Pinpoint the cell where the given text exists, returning its [x, y] midpoint coordinate. 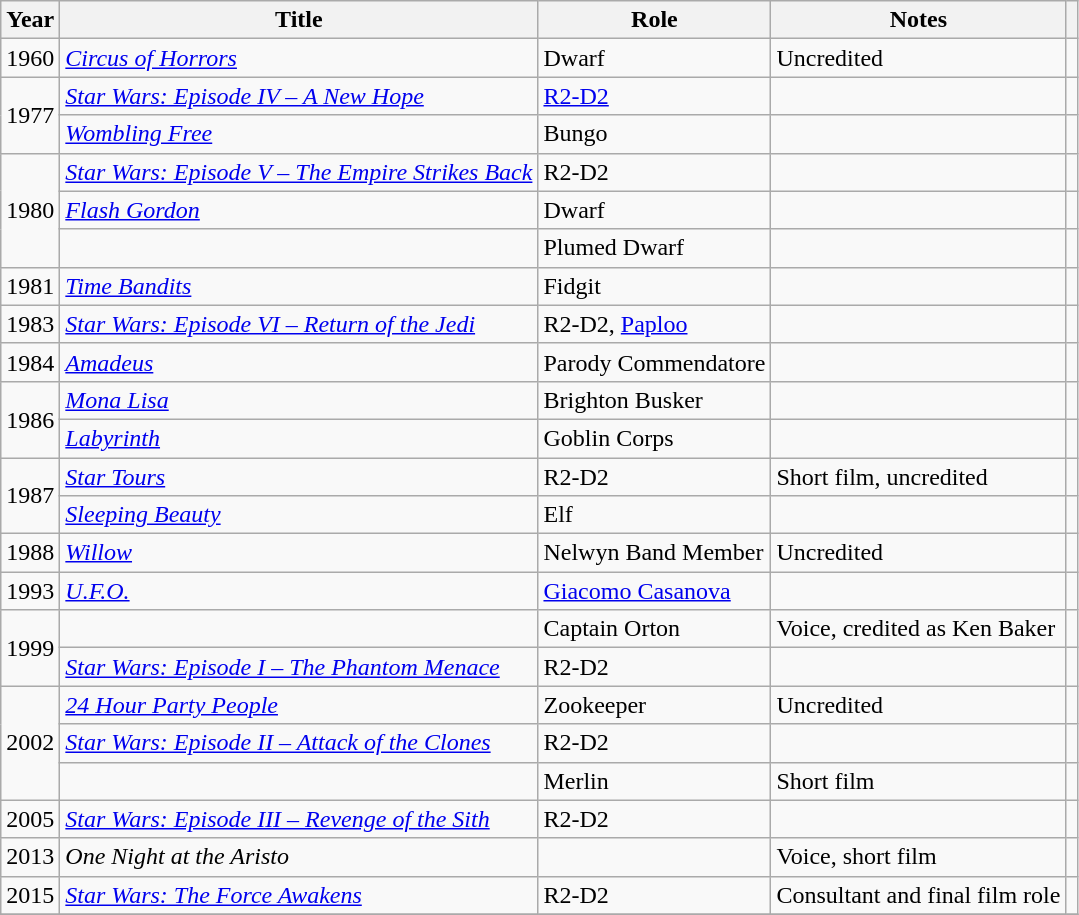
1983 [30, 324]
One Night at the Aristo [299, 857]
Wombling Free [299, 134]
Year [30, 20]
Sleeping Beauty [299, 515]
2005 [30, 819]
Amadeus [299, 362]
1980 [30, 210]
1986 [30, 419]
Merlin [654, 781]
2013 [30, 857]
1999 [30, 648]
Parody Commendatore [654, 362]
1960 [30, 58]
Brighton Busker [654, 400]
Star Tours [299, 477]
Star Wars: Episode III – Revenge of the Sith [299, 819]
2015 [30, 895]
2002 [30, 743]
Fidgit [654, 286]
Star Wars: Episode IV – A New Hope [299, 96]
1988 [30, 553]
Notes [918, 20]
24 Hour Party People [299, 705]
U.F.O. [299, 591]
Time Bandits [299, 286]
Title [299, 20]
1984 [30, 362]
Flash Gordon [299, 210]
Star Wars: Episode I – The Phantom Menace [299, 667]
Voice, short film [918, 857]
Mona Lisa [299, 400]
Star Wars: The Force Awakens [299, 895]
Short film [918, 781]
1993 [30, 591]
Star Wars: Episode VI – Return of the Jedi [299, 324]
Elf [654, 515]
1987 [30, 496]
Willow [299, 553]
Voice, credited as Ken Baker [918, 629]
Zookeeper [654, 705]
Nelwyn Band Member [654, 553]
R2-D2, Paploo [654, 324]
1981 [30, 286]
Bungo [654, 134]
Role [654, 20]
Star Wars: Episode V – The Empire Strikes Back [299, 172]
Goblin Corps [654, 438]
Captain Orton [654, 629]
Plumed Dwarf [654, 248]
1977 [30, 115]
Giacomo Casanova [654, 591]
Circus of Horrors [299, 58]
Consultant and final film role [918, 895]
Star Wars: Episode II – Attack of the Clones [299, 743]
Short film, uncredited [918, 477]
Labyrinth [299, 438]
